Search for the cell housing the specified text and yield its (X, Y) center coordinate. 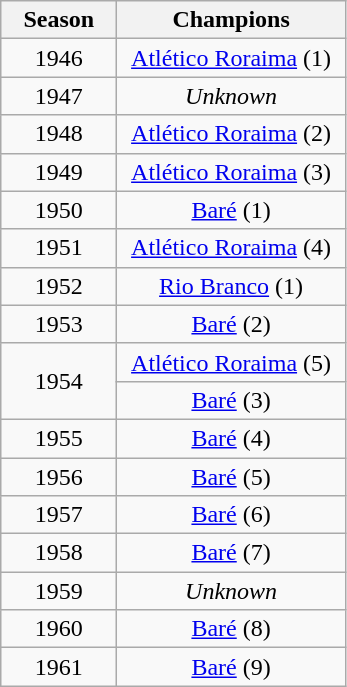
1951 (59, 248)
1952 (59, 286)
Season (59, 20)
Champions (232, 20)
1954 (59, 381)
Atlético Roraima (1) (232, 58)
1961 (59, 667)
1946 (59, 58)
Atlético Roraima (4) (232, 248)
Baré (1) (232, 210)
Baré (7) (232, 553)
Baré (6) (232, 515)
Atlético Roraima (5) (232, 362)
1953 (59, 324)
Baré (2) (232, 324)
Rio Branco (1) (232, 286)
1947 (59, 96)
Baré (9) (232, 667)
Baré (4) (232, 438)
1950 (59, 210)
Atlético Roraima (3) (232, 172)
Baré (8) (232, 629)
1956 (59, 477)
1955 (59, 438)
Atlético Roraima (2) (232, 134)
1948 (59, 134)
1957 (59, 515)
1959 (59, 591)
1958 (59, 553)
Baré (5) (232, 477)
1960 (59, 629)
1949 (59, 172)
Baré (3) (232, 400)
